Output the (x, y) coordinate of the center of the cell containing the given text.  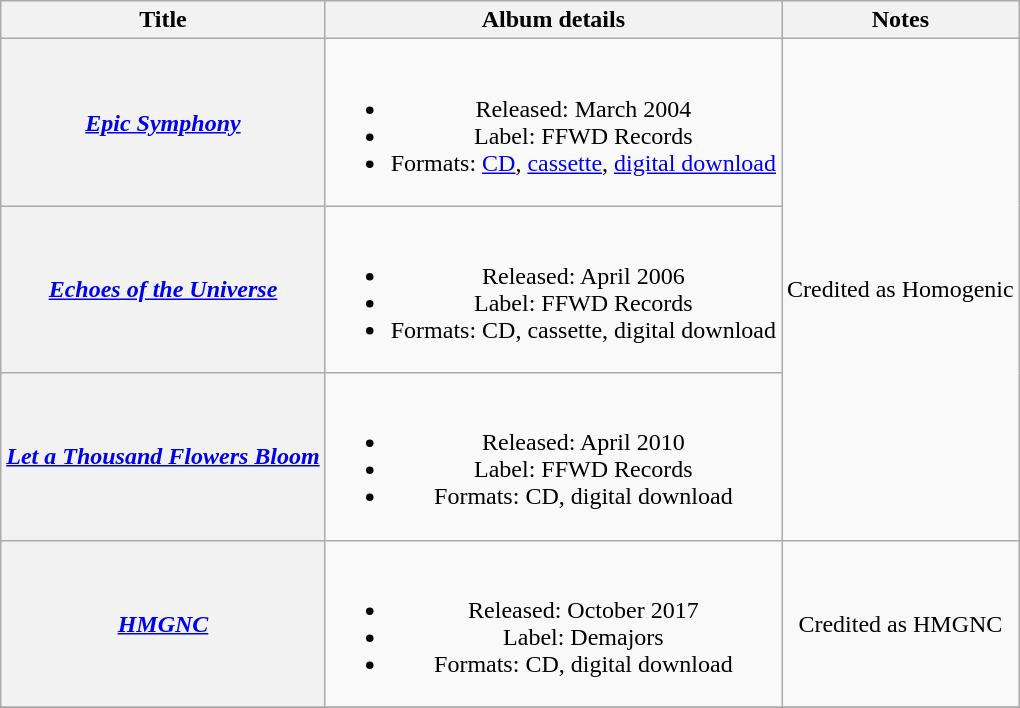
Released: April 2006Label: FFWD RecordsFormats: CD, cassette, digital download (553, 290)
Album details (553, 20)
HMGNC (163, 624)
Released: April 2010Label: FFWD RecordsFormats: CD, digital download (553, 456)
Let a Thousand Flowers Bloom (163, 456)
Epic Symphony (163, 122)
Title (163, 20)
Credited as HMGNC (901, 624)
Released: October 2017Label: DemajorsFormats: CD, digital download (553, 624)
Notes (901, 20)
Credited as Homogenic (901, 290)
Echoes of the Universe (163, 290)
Released: March 2004Label: FFWD RecordsFormats: CD, cassette, digital download (553, 122)
